Return [x, y] of the center of cell containing provided text 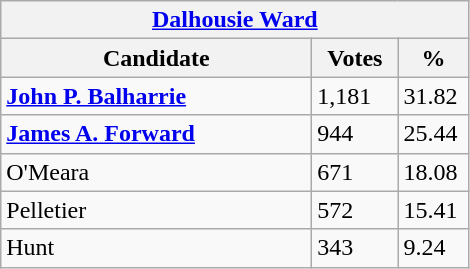
Dalhousie Ward [235, 20]
O'Meara [156, 172]
18.08 [434, 172]
25.44 [434, 134]
Hunt [156, 248]
343 [355, 248]
Pelletier [156, 210]
John P. Balharrie [156, 96]
% [434, 58]
944 [355, 134]
572 [355, 210]
1,181 [355, 96]
Votes [355, 58]
James A. Forward [156, 134]
15.41 [434, 210]
Candidate [156, 58]
9.24 [434, 248]
31.82 [434, 96]
671 [355, 172]
